Detect which cell encompasses the target text, then output its [x, y] center coordinate. 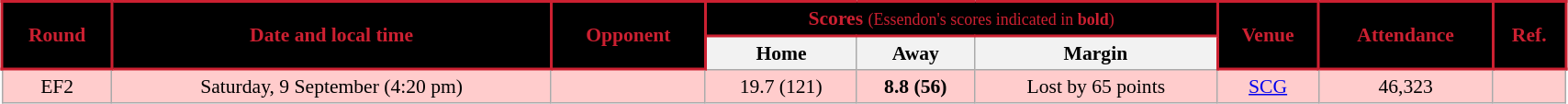
Venue [1269, 36]
Scores (Essendon's scores indicated in bold) [960, 18]
Attendance [1405, 36]
EF2 [57, 86]
Round [57, 36]
SCG [1269, 86]
46,323 [1405, 86]
Lost by 65 points [1096, 86]
8.8 (56) [916, 86]
Date and local time [331, 36]
19.7 (121) [780, 86]
Opponent [628, 36]
Margin [1096, 52]
Saturday, 9 September (4:20 pm) [331, 86]
Ref. [1529, 36]
Away [916, 52]
Home [780, 52]
